For the text-containing cell, return its midpoint in (x, y) coordinate format. 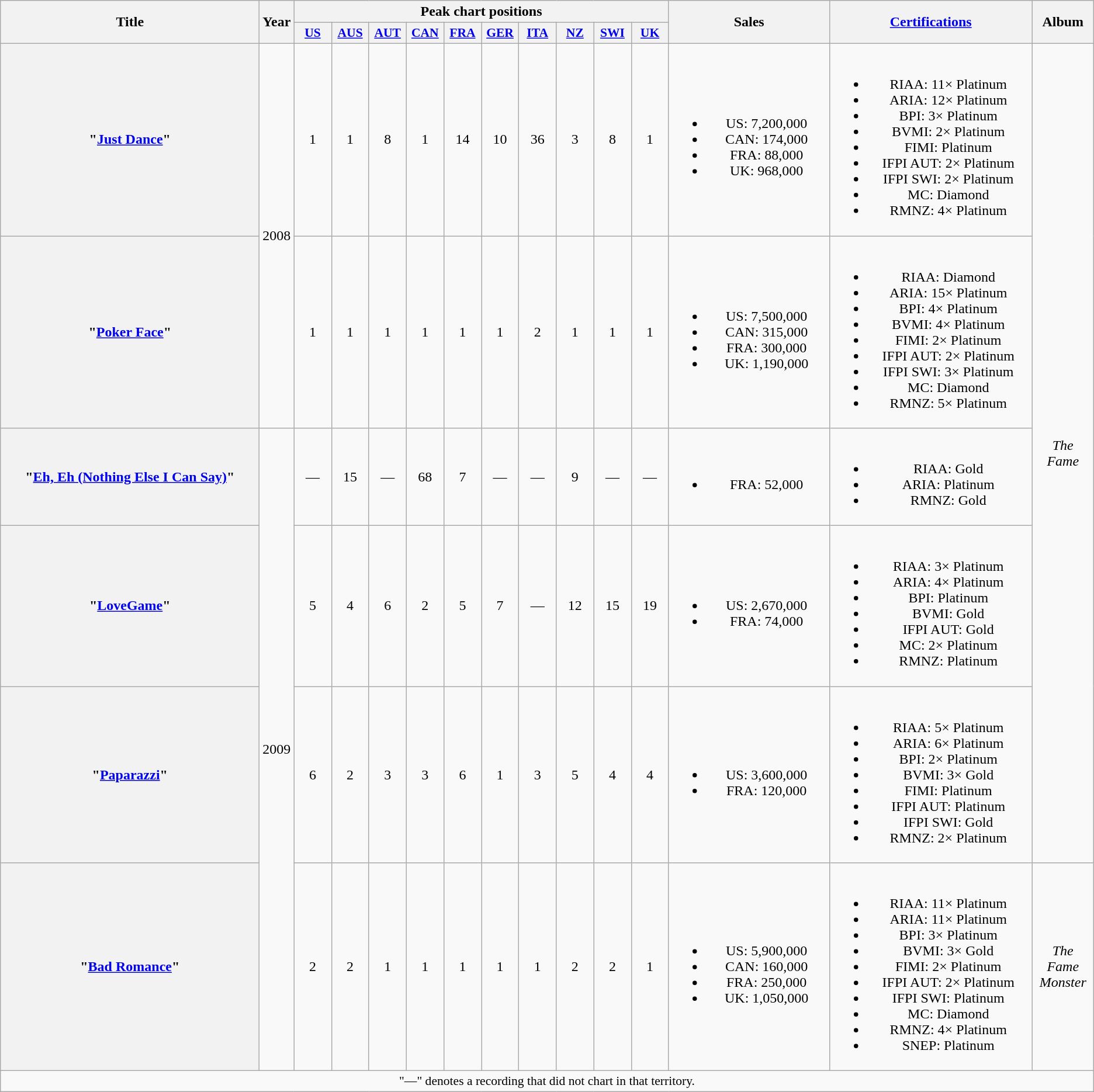
RIAA: GoldARIA: PlatinumRMNZ: Gold (930, 477)
"Poker Face" (130, 332)
12 (575, 606)
Certifications (930, 22)
US: 3,600,000FRA: 120,000 (749, 775)
10 (500, 139)
Sales (749, 22)
SWI (612, 33)
AUT (387, 33)
AUS (350, 33)
"—" denotes a recording that did not chart in that territory. (547, 1081)
UK (650, 33)
"LoveGame" (130, 606)
The Fame (1062, 453)
US: 2,670,000FRA: 74,000 (749, 606)
NZ (575, 33)
ITA (538, 33)
9 (575, 477)
RIAA: 3× PlatinumARIA: 4× PlatinumBPI: PlatinumBVMI: GoldIFPI AUT: GoldMC: 2× PlatinumRMNZ: Platinum (930, 606)
RIAA: 5× PlatinumARIA: 6× PlatinumBPI: 2× PlatinumBVMI: 3× GoldFIMI: PlatinumIFPI AUT: PlatinumIFPI SWI: GoldRMNZ: 2× Platinum (930, 775)
Album (1062, 22)
Peak chart positions (482, 12)
Year (277, 22)
CAN (425, 33)
36 (538, 139)
2008 (277, 235)
US (313, 33)
68 (425, 477)
US: 5,900,000CAN: 160,000FRA: 250,000UK: 1,050,000 (749, 967)
US: 7,200,000CAN: 174,000FRA: 88,000UK: 968,000 (749, 139)
"Just Dance" (130, 139)
The Fame Monster (1062, 967)
"Eh, Eh (Nothing Else I Can Say)" (130, 477)
"Paparazzi" (130, 775)
19 (650, 606)
FRA: 52,000 (749, 477)
14 (462, 139)
FRA (462, 33)
2009 (277, 750)
GER (500, 33)
"Bad Romance" (130, 967)
Title (130, 22)
US: 7,500,000CAN: 315,000FRA: 300,000UK: 1,190,000 (749, 332)
